Capture the cell that displays the provided text and extract its (x, y) central coordinate. 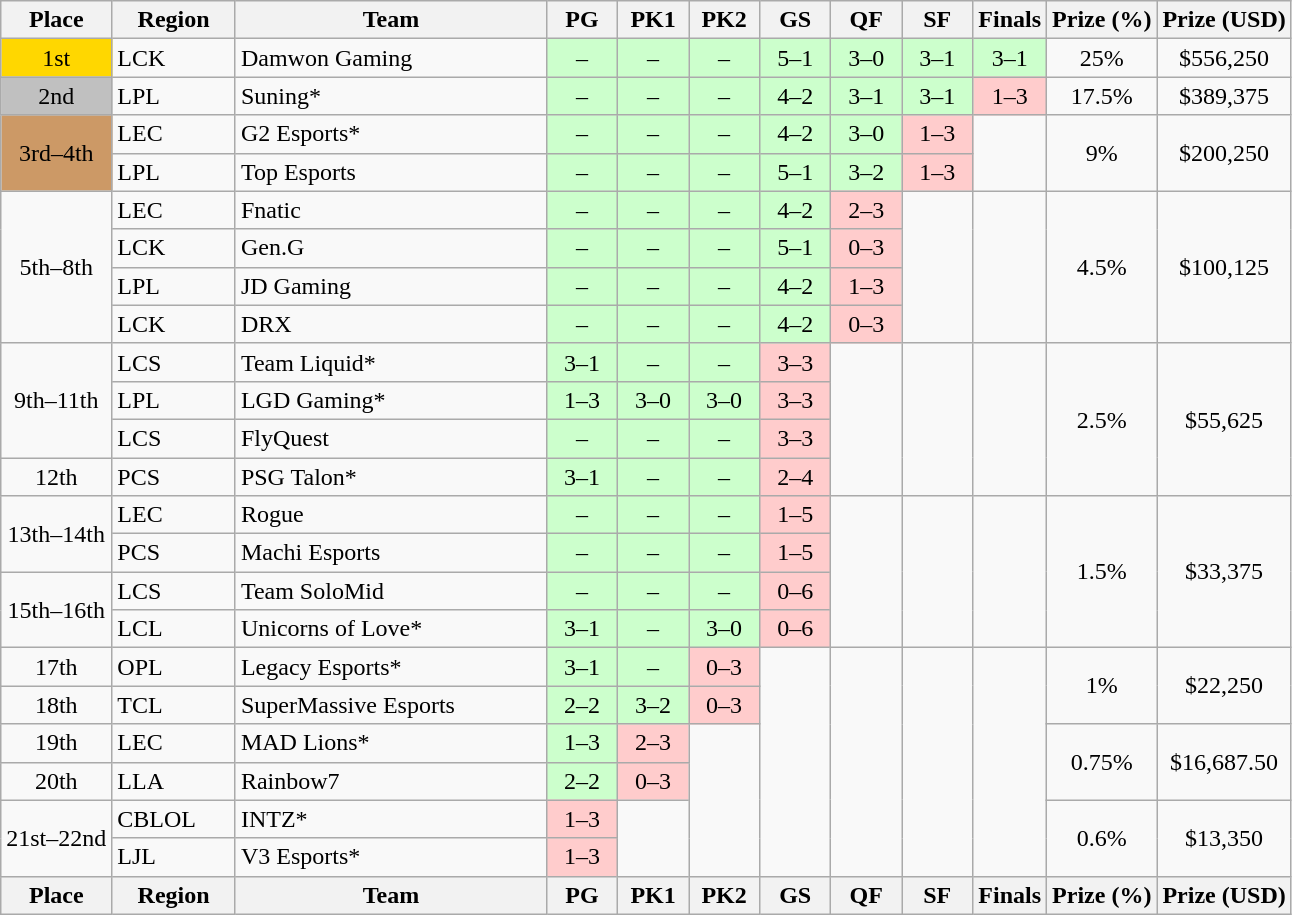
Machi Esports (390, 553)
17.5% (1102, 96)
TCL (174, 705)
Team SoloMid (390, 591)
MAD Lions* (390, 743)
3rd–4th (56, 153)
$200,250 (1224, 153)
Unicorns of Love* (390, 629)
2–4 (796, 477)
5th–8th (56, 267)
18th (56, 705)
$389,375 (1224, 96)
Rainbow7 (390, 781)
OPL (174, 667)
2.5% (1102, 419)
0.75% (1102, 762)
$16,687.50 (1224, 762)
LJL (174, 857)
$556,250 (1224, 58)
Rogue (390, 515)
1st (56, 58)
INTZ* (390, 819)
G2 Esports* (390, 134)
15th–16th (56, 610)
Top Esports (390, 172)
19th (56, 743)
17th (56, 667)
Team Liquid* (390, 362)
9% (1102, 153)
$13,350 (1224, 838)
4.5% (1102, 267)
LLA (174, 781)
JD Gaming (390, 286)
12th (56, 477)
Legacy Esports* (390, 667)
$22,250 (1224, 686)
13th–14th (56, 534)
20th (56, 781)
Gen.G (390, 248)
9th–11th (56, 400)
LCL (174, 629)
Damwon Gaming (390, 58)
Fnatic (390, 210)
1% (1102, 686)
CBLOL (174, 819)
$100,125 (1224, 267)
LGD Gaming* (390, 400)
V3 Esports* (390, 857)
SuperMassive Esports (390, 705)
1.5% (1102, 572)
DRX (390, 324)
2nd (56, 96)
Suning* (390, 96)
0.6% (1102, 838)
PSG Talon* (390, 477)
25% (1102, 58)
$33,375 (1224, 572)
21st–22nd (56, 838)
FlyQuest (390, 438)
$55,625 (1224, 419)
